Output the [X, Y] coordinate of the center of the cell containing the given text.  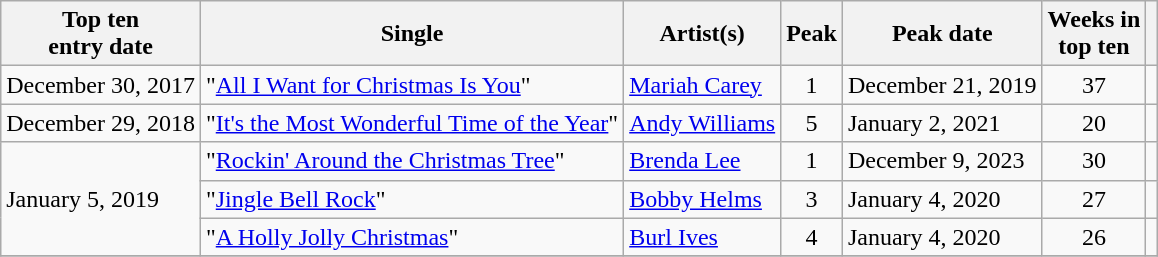
30 [1094, 161]
January 2, 2021 [942, 123]
"Rockin' Around the Christmas Tree" [412, 161]
January 5, 2019 [101, 199]
Bobby Helms [702, 199]
4 [812, 237]
"It's the Most Wonderful Time of the Year" [412, 123]
Top tenentry date [101, 34]
"Jingle Bell Rock" [412, 199]
Brenda Lee [702, 161]
Mariah Carey [702, 85]
37 [1094, 85]
Peak date [942, 34]
Single [412, 34]
Artist(s) [702, 34]
"A Holly Jolly Christmas" [412, 237]
Weeks intop ten [1094, 34]
December 21, 2019 [942, 85]
Peak [812, 34]
27 [1094, 199]
5 [812, 123]
December 9, 2023 [942, 161]
"All I Want for Christmas Is You" [412, 85]
December 29, 2018 [101, 123]
December 30, 2017 [101, 85]
26 [1094, 237]
Burl Ives [702, 237]
Andy Williams [702, 123]
20 [1094, 123]
3 [812, 199]
